Identify which cell holds the provided text, then report its [X, Y] central coordinate. 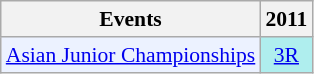
2011 [286, 19]
3R [286, 55]
Events [131, 19]
Asian Junior Championships [131, 55]
